Detect which cell encompasses the target text, then output its (x, y) center coordinate. 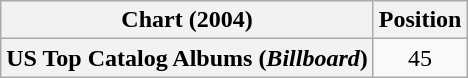
US Top Catalog Albums (Billboard) (187, 58)
Position (420, 20)
Chart (2004) (187, 20)
45 (420, 58)
